For the text-containing cell, return its midpoint in [x, y] coordinate format. 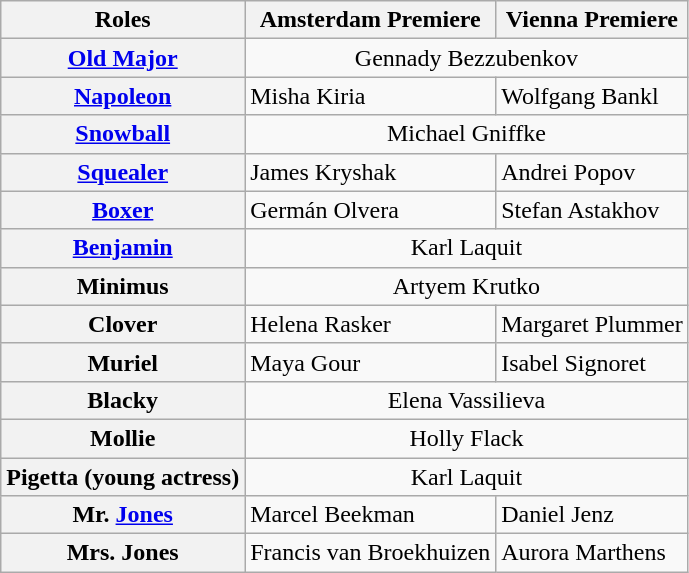
Boxer [123, 210]
Helena Rasker [370, 324]
Pigetta (young actress) [123, 477]
Benjamin [123, 248]
Amsterdam Premiere [370, 20]
Roles [123, 20]
Francis van Broekhuizen [370, 553]
Marcel Beekman [370, 515]
Stefan Astakhov [592, 210]
James Kryshak [370, 172]
Gennady Bezzubenkov [467, 58]
Snowball [123, 134]
Mrs. Jones [123, 553]
Andrei Popov [592, 172]
Misha Kiria [370, 96]
Wolfgang Bankl [592, 96]
Vienna Premiere [592, 20]
Napoleon [123, 96]
Daniel Jenz [592, 515]
Maya Gour [370, 362]
Holly Flack [467, 438]
Muriel [123, 362]
Artyem Krutko [467, 286]
Clover [123, 324]
Squealer [123, 172]
Minimus [123, 286]
Mollie [123, 438]
Isabel Signoret [592, 362]
Mr. Jones [123, 515]
Margaret Plummer [592, 324]
Elena Vassilieva [467, 400]
Blacky [123, 400]
Old Major [123, 58]
Michael Gniffke [467, 134]
Germán Olvera [370, 210]
Aurora Marthens [592, 553]
